From the cell containing the given text, extract its center point as (x, y) coordinate. 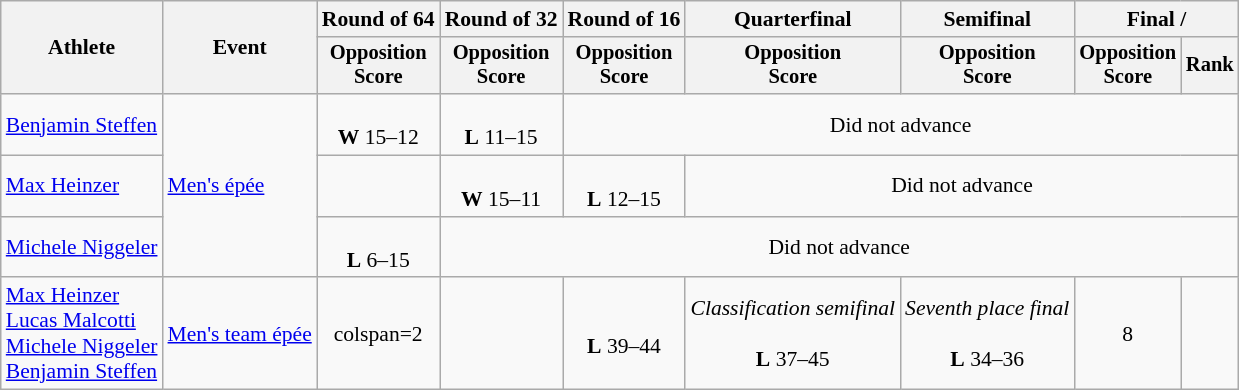
L 6–15 (378, 248)
Benjamin Steffen (82, 124)
colspan=2 (378, 334)
Max Heinzer (82, 186)
L 39–44 (624, 334)
Classification semifinalL 37–45 (792, 334)
Michele Niggeler (82, 248)
Max HeinzerLucas MalcottiMichele NiggelerBenjamin Steffen (82, 334)
Seventh place finalL 34–36 (987, 334)
W 15–12 (378, 124)
Men's team épée (240, 334)
Rank (1210, 66)
L 12–15 (624, 186)
Event (240, 48)
Semifinal (987, 19)
Final / (1156, 19)
Quarterfinal (792, 19)
Men's épée (240, 186)
W 15–11 (502, 186)
Athlete (82, 48)
Round of 64 (378, 19)
8 (1128, 334)
L 11–15 (502, 124)
Round of 32 (502, 19)
Round of 16 (624, 19)
